Determine the (x, y) coordinate at the center of the cell enclosing the given text.  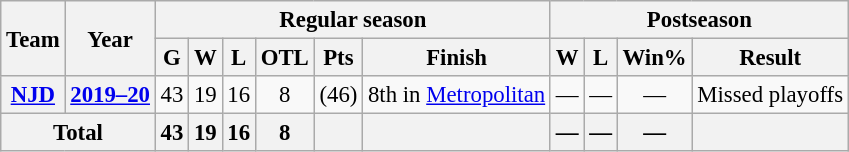
8th in Metropolitan (457, 95)
Year (110, 38)
NJD (33, 95)
Postseason (699, 20)
Result (770, 58)
Total (78, 133)
G (172, 58)
Finish (457, 58)
Missed playoffs (770, 95)
(46) (338, 95)
Pts (338, 58)
OTL (284, 58)
Team (33, 38)
Win% (654, 58)
Regular season (352, 20)
2019–20 (110, 95)
